Extract the (x, y) coordinate from the center of the cell holding the provided text.  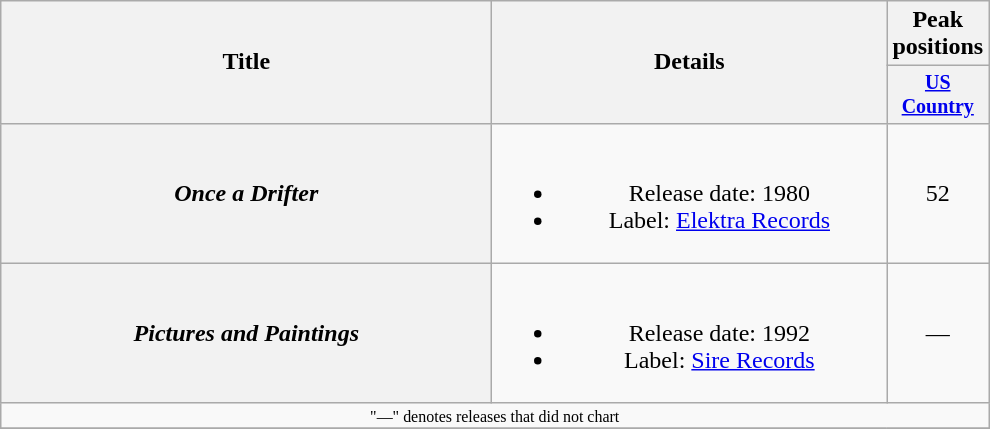
Pictures and Paintings (246, 333)
Peak positions (938, 34)
52 (938, 193)
Title (246, 62)
Release date: 1992Label: Sire Records (690, 333)
Once a Drifter (246, 193)
US Country (938, 94)
— (938, 333)
Details (690, 62)
"—" denotes releases that did not chart (495, 415)
Release date: 1980Label: Elektra Records (690, 193)
